Search for the cell housing the specified text and yield its (X, Y) center coordinate. 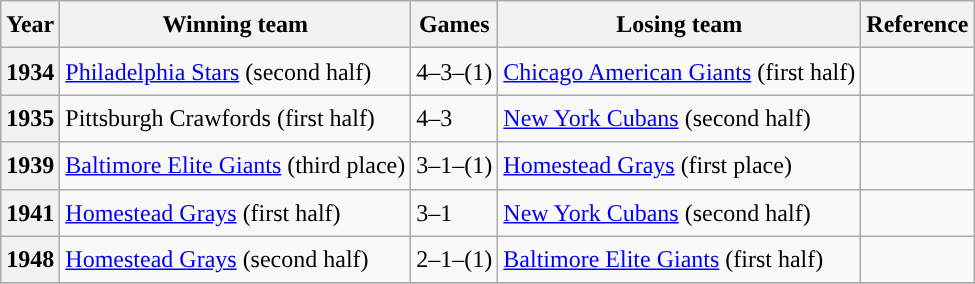
Philadelphia Stars (second half) (236, 72)
4–3 (454, 118)
Homestead Grays (first half) (236, 212)
Baltimore Elite Giants (first half) (680, 260)
Reference (918, 24)
Year (30, 24)
4–3–(1) (454, 72)
Winning team (236, 24)
Chicago American Giants (first half) (680, 72)
Homestead Grays (first place) (680, 166)
1935 (30, 118)
1948 (30, 260)
Homestead Grays (second half) (236, 260)
3–1 (454, 212)
3–1–(1) (454, 166)
Games (454, 24)
2–1–(1) (454, 260)
1941 (30, 212)
Baltimore Elite Giants (third place) (236, 166)
1939 (30, 166)
Pittsburgh Crawfords (first half) (236, 118)
1934 (30, 72)
Losing team (680, 24)
